Return [X, Y] of the center of cell containing provided text 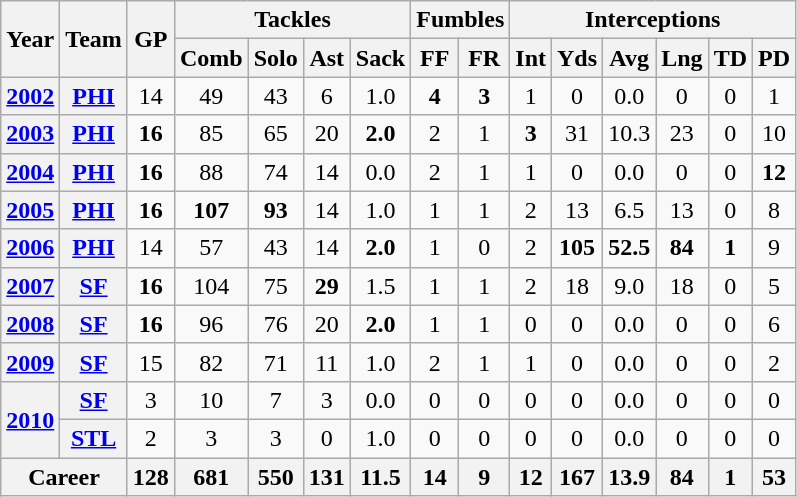
105 [578, 248]
PD [774, 58]
82 [211, 362]
FR [484, 58]
93 [276, 210]
STL [94, 438]
681 [211, 477]
Lng [682, 58]
31 [578, 134]
76 [276, 324]
10.3 [630, 134]
TD [730, 58]
4 [435, 96]
7 [276, 400]
Fumbles [460, 20]
2008 [30, 324]
Team [94, 39]
6.5 [630, 210]
Comb [211, 58]
15 [150, 362]
Tackles [292, 20]
29 [326, 286]
85 [211, 134]
11.5 [380, 477]
2003 [30, 134]
23 [682, 134]
FF [435, 58]
2002 [30, 96]
71 [276, 362]
550 [276, 477]
Solo [276, 58]
8 [774, 210]
1.5 [380, 286]
104 [211, 286]
13.9 [630, 477]
Avg [630, 58]
75 [276, 286]
107 [211, 210]
65 [276, 134]
88 [211, 172]
131 [326, 477]
2004 [30, 172]
57 [211, 248]
49 [211, 96]
2010 [30, 419]
74 [276, 172]
Year [30, 39]
9.0 [630, 286]
52.5 [630, 248]
Int [531, 58]
2009 [30, 362]
167 [578, 477]
GP [150, 39]
Ast [326, 58]
2006 [30, 248]
5 [774, 286]
53 [774, 477]
Sack [380, 58]
128 [150, 477]
2007 [30, 286]
96 [211, 324]
2005 [30, 210]
Interceptions [653, 20]
Yds [578, 58]
11 [326, 362]
Career [64, 477]
